For the text-containing cell, return its midpoint in (x, y) coordinate format. 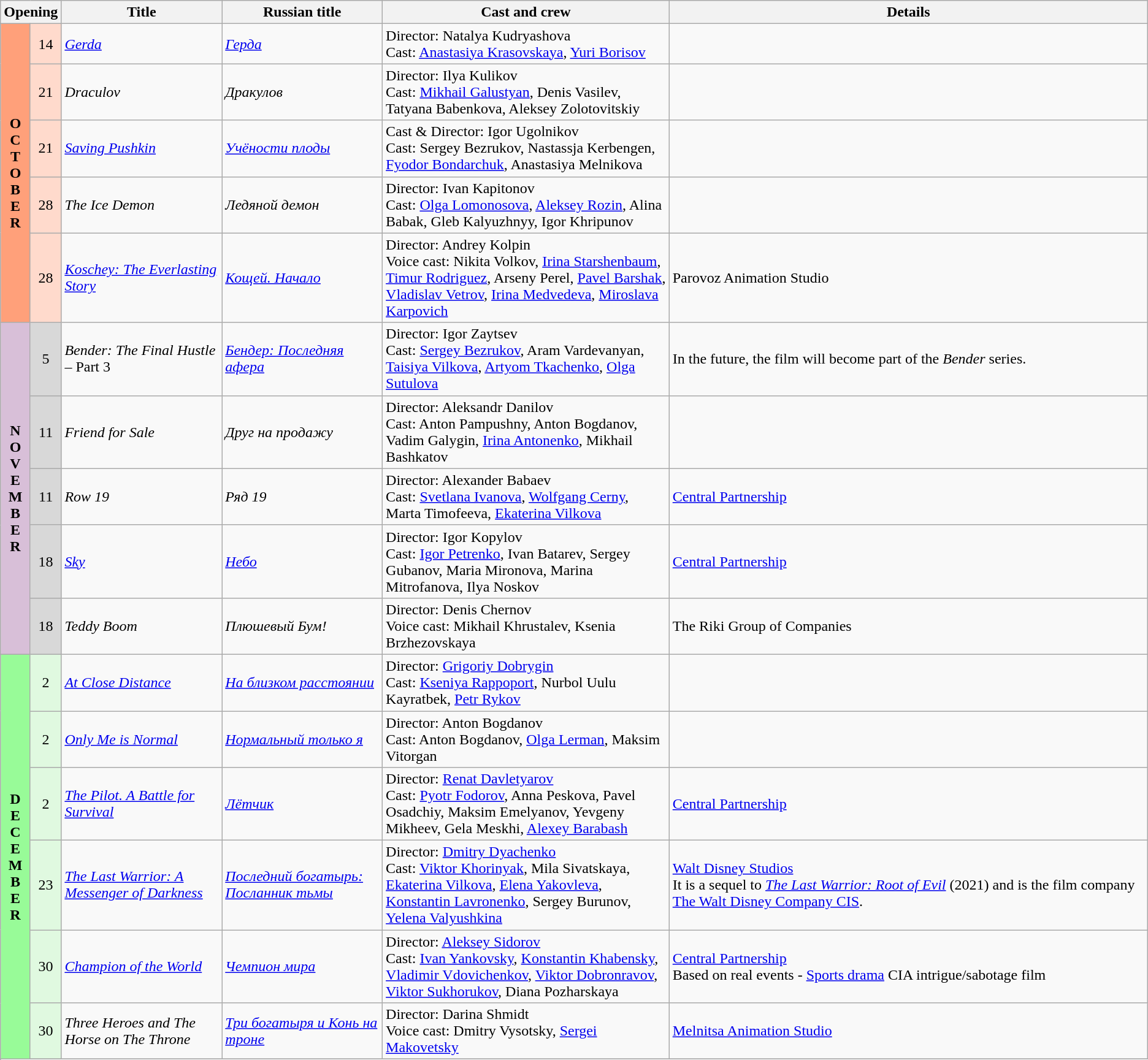
The Ice Demon (142, 205)
5 (45, 359)
Sky (142, 562)
NOVEMBER (16, 488)
Cast and crew (526, 12)
Director: Aleksandr Danilov Cast: Anton Pampushny, Anton Bogdanov, Vadim Galygin, Irina Antonenko, Mikhail Bashkatov (526, 432)
Parovoz Animation Studio (908, 278)
Opening (31, 12)
Director: Grigoriy Dobrygin Cast: Kseniya Rappoport, Nurbol Uulu Kayratbek, Petr Rykov (526, 682)
Three Heroes and The Horse on The Throne (142, 1031)
Friend for Sale (142, 432)
Saving Pushkin (142, 148)
Koschey: The Everlasting Story (142, 278)
The Pilot. A Battle for Survival (142, 804)
Director: Alexander Babaev Cast: Svetlana Ivanova, Wolfgang Cerny, Marta Timofeeva, Ekaterina Vilkova (526, 497)
In the future, the film will become part of the Bender series. (908, 359)
At Close Distance (142, 682)
OCTOBER (16, 173)
Director: Darina Shmidt Voice cast: Dmitry Vysotsky, Sergei Makovetsky (526, 1031)
Герда (302, 44)
Director: Denis Chernov Voice cast: Mikhail Khrustalev, Ksenia Brzhezovskaya (526, 626)
Последний богатырь: Посланник тьмы (302, 885)
Director: Ivan Kapitonov Cast: Olga Lomonosova, Aleksey Rozin, Alina Babak, Gleb Kalyuzhnyy, Igor Khripunov (526, 205)
Бендер: Последняя афера (302, 359)
Bender: The Final Hustle – Part 3 (142, 359)
Чемпион мира (302, 966)
Учёности плоды (302, 148)
Нормальный только я (302, 739)
Director: Anton Bogdanov Cast: Anton Bogdanov, Olga Lerman, Maksim Vitorgan (526, 739)
Ряд 19 (302, 497)
Gerda (142, 44)
Лётчик (302, 804)
Details (908, 12)
Teddy Boom (142, 626)
Дракулов (302, 92)
Небо (302, 562)
Director: Ilya Kulikov Cast: Mikhail Galustyan, Denis Vasilev, Tatyana Babenkova, Aleksey Zolotovitskiy (526, 92)
Три богатыря и Конь на троне (302, 1031)
Director: Renat Davletyarov Cast: Pyotr Fodorov, Anna Peskova, Pavel Osadchiy, Maksim Emelyanov, Yevgeny Mikheev, Gela Meskhi, Alexey Barabash (526, 804)
Кощей. Начало (302, 278)
Director: Natalya Kudryashova Cast: Anastasiya Krasovskaya, Yuri Borisov (526, 44)
14 (45, 44)
Melnitsa Animation Studio (908, 1031)
Russian title (302, 12)
The Last Warrior: A Messenger of Darkness (142, 885)
23 (45, 885)
Walt Disney Studios It is a sequel to The Last Warrior: Root of Evil (2021) and is the film company The Walt Disney Company CIS. (908, 885)
Champion of the World (142, 966)
Director: Igor Kopylov Cast: Igor Petrenko, Ivan Batarev, Sergey Gubanov, Maria Mironova, Marina Mitrofanova, Ilya Noskov (526, 562)
Only Me is Normal (142, 739)
Cast & Director: Igor Ugolnikov Cast: Sergey Bezrukov, Nastassja Kerbengen, Fyodor Bondarchuk, Anastasiya Melnikova (526, 148)
Row 19 (142, 497)
На близком расстоянии (302, 682)
Director: Igor Zaytsev Cast: Sergey Bezrukov, Aram Vardevanyan, Taisiya Vilkova, Artyom Tkachenko, Olga Sutulova (526, 359)
Title (142, 12)
Director: Aleksey Sidorov Cast: Ivan Yankovsky, Konstantin Khabensky, Vladimir Vdovichenkov, Viktor Dobronravov, Viktor Sukhorukov, Diana Pozharskaya (526, 966)
Central Partnership Based on real events - Sports drama CIA intrigue/sabotage film (908, 966)
Друг на продажу (302, 432)
Draculov (142, 92)
Плюшевый Бум! (302, 626)
The Riki Group of Companies (908, 626)
DECEMBER (16, 856)
Ледяной демон (302, 205)
